For the text-containing cell, return its midpoint in [x, y] coordinate format. 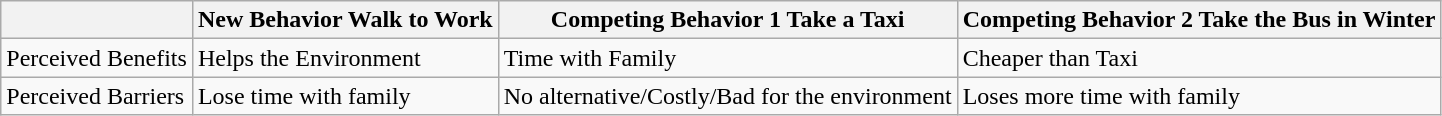
Competing Behavior 2 Take the Bus in Winter [1199, 20]
Perceived Barriers [97, 96]
Time with Family [728, 58]
Perceived Benefits [97, 58]
Loses more time with family [1199, 96]
New Behavior Walk to Work [345, 20]
Lose time with family [345, 96]
Helps the Environment [345, 58]
No alternative/Costly/Bad for the environment [728, 96]
Competing Behavior 1 Take a Taxi [728, 20]
Cheaper than Taxi [1199, 58]
